For the text-containing cell, return its midpoint in (X, Y) coordinate format. 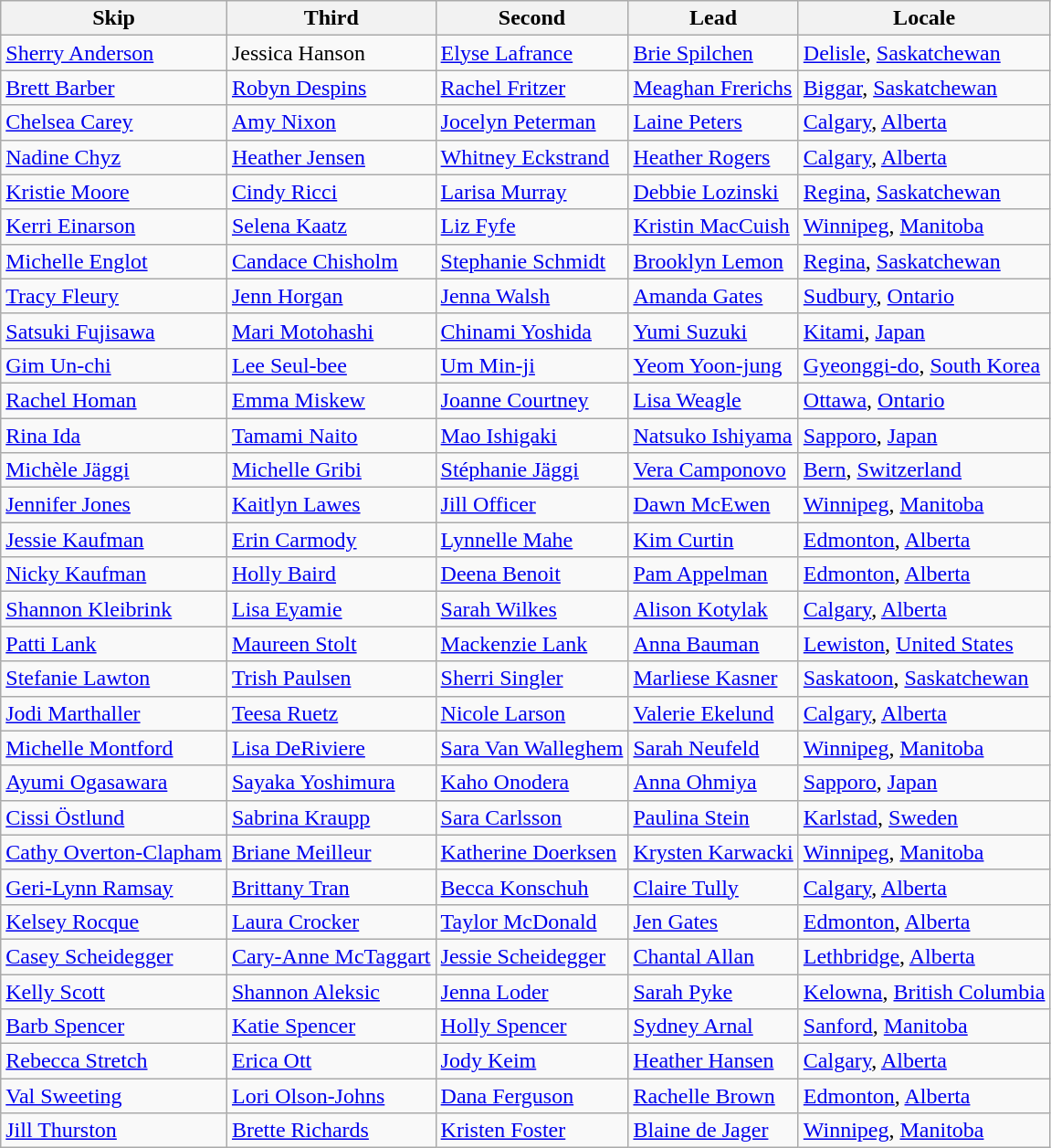
Chinami Yoshida (531, 331)
Gim Un-chi (114, 365)
Brittany Tran (331, 887)
Jessica Hanson (331, 53)
Valerie Ekelund (713, 713)
Kelowna, British Columbia (924, 991)
Saskatoon, Saskatchewan (924, 679)
Michelle Englot (114, 261)
Becca Konschuh (531, 887)
Jen Gates (713, 922)
Jody Keim (531, 1061)
Kristin MacCuish (713, 226)
Sudbury, Ontario (924, 296)
Jessie Kaufman (114, 540)
Lethbridge, Alberta (924, 956)
Kim Curtin (713, 540)
Krysten Karwacki (713, 852)
Dawn McEwen (713, 505)
Meaghan Frerichs (713, 88)
Pam Appelman (713, 574)
Satsuki Fujisawa (114, 331)
Dana Ferguson (531, 1096)
Sarah Pyke (713, 991)
Taylor McDonald (531, 922)
Sayaka Yoshimura (331, 783)
Heather Rogers (713, 157)
Geri-Lynn Ramsay (114, 887)
Jodi Marthaller (114, 713)
Chelsea Carey (114, 122)
Val Sweeting (114, 1096)
Jenn Horgan (331, 296)
Stéphanie Jäggi (531, 470)
Claire Tully (713, 887)
Jenna Loder (531, 991)
Erica Ott (331, 1061)
Skip (114, 18)
Deena Benoit (531, 574)
Sara Carlsson (531, 817)
Jill Officer (531, 505)
Stephanie Schmidt (531, 261)
Brett Barber (114, 88)
Lead (713, 18)
Um Min-ji (531, 365)
Paulina Stein (713, 817)
Amanda Gates (713, 296)
Rachel Fritzer (531, 88)
Kerri Einarson (114, 226)
Patti Lank (114, 644)
Jocelyn Peterman (531, 122)
Jenna Walsh (531, 296)
Jennifer Jones (114, 505)
Nicole Larson (531, 713)
Locale (924, 18)
Elyse Lafrance (531, 53)
Delisle, Saskatchewan (924, 53)
Heather Hansen (713, 1061)
Biggar, Saskatchewan (924, 88)
Liz Fyfe (531, 226)
Ayumi Ogasawara (114, 783)
Joanne Courtney (531, 400)
Erin Carmody (331, 540)
Bern, Switzerland (924, 470)
Sherry Anderson (114, 53)
Alison Kotylak (713, 609)
Katherine Doerksen (531, 852)
Lisa Eyamie (331, 609)
Jill Thurston (114, 1131)
Rachelle Brown (713, 1096)
Brooklyn Lemon (713, 261)
Lisa Weagle (713, 400)
Teesa Ruetz (331, 713)
Sarah Neufeld (713, 748)
Sara Van Walleghem (531, 748)
Selena Kaatz (331, 226)
Second (531, 18)
Lynnelle Mahe (531, 540)
Sarah Wilkes (531, 609)
Kelsey Rocque (114, 922)
Anna Ohmiya (713, 783)
Sydney Arnal (713, 1027)
Sherri Singler (531, 679)
Amy Nixon (331, 122)
Katie Spencer (331, 1027)
Lori Olson-Johns (331, 1096)
Gyeonggi-do, South Korea (924, 365)
Michèle Jäggi (114, 470)
Rebecca Stretch (114, 1061)
Tamami Naito (331, 436)
Nadine Chyz (114, 157)
Brie Spilchen (713, 53)
Lee Seul-bee (331, 365)
Marliese Kasner (713, 679)
Michelle Gribi (331, 470)
Laine Peters (713, 122)
Karlstad, Sweden (924, 817)
Casey Scheidegger (114, 956)
Shannon Kleibrink (114, 609)
Emma Miskew (331, 400)
Yumi Suzuki (713, 331)
Debbie Lozinski (713, 192)
Kristen Foster (531, 1131)
Kitami, Japan (924, 331)
Mackenzie Lank (531, 644)
Ottawa, Ontario (924, 400)
Tracy Fleury (114, 296)
Kaitlyn Lawes (331, 505)
Brette Richards (331, 1131)
Stefanie Lawton (114, 679)
Rina Ida (114, 436)
Laura Crocker (331, 922)
Sabrina Kraupp (331, 817)
Anna Bauman (713, 644)
Vera Camponovo (713, 470)
Yeom Yoon-jung (713, 365)
Lewiston, United States (924, 644)
Cissi Östlund (114, 817)
Mao Ishigaki (531, 436)
Lisa DeRiviere (331, 748)
Robyn Despins (331, 88)
Maureen Stolt (331, 644)
Jessie Scheidegger (531, 956)
Candace Chisholm (331, 261)
Kristie Moore (114, 192)
Heather Jensen (331, 157)
Nicky Kaufman (114, 574)
Michelle Montford (114, 748)
Natsuko Ishiyama (713, 436)
Briane Meilleur (331, 852)
Third (331, 18)
Cathy Overton-Clapham (114, 852)
Cindy Ricci (331, 192)
Chantal Allan (713, 956)
Holly Spencer (531, 1027)
Larisa Murray (531, 192)
Shannon Aleksic (331, 991)
Rachel Homan (114, 400)
Kelly Scott (114, 991)
Blaine de Jager (713, 1131)
Kaho Onodera (531, 783)
Trish Paulsen (331, 679)
Sanford, Manitoba (924, 1027)
Cary-Anne McTaggart (331, 956)
Mari Motohashi (331, 331)
Holly Baird (331, 574)
Whitney Eckstrand (531, 157)
Barb Spencer (114, 1027)
